Detect which cell encompasses the target text, then output its [x, y] center coordinate. 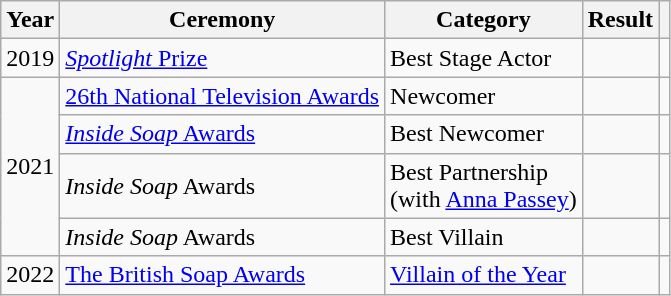
Villain of the Year [484, 275]
Best Villain [484, 237]
2021 [30, 166]
The British Soap Awards [222, 275]
Best Partnership (with Anna Passey) [484, 186]
Ceremony [222, 20]
2019 [30, 58]
Best Newcomer [484, 134]
Category [484, 20]
Year [30, 20]
Spotlight Prize [222, 58]
Newcomer [484, 96]
Result [620, 20]
2022 [30, 275]
Best Stage Actor [484, 58]
26th National Television Awards [222, 96]
